Provide the (x, y) coordinate of the cell's center where the given text is located.  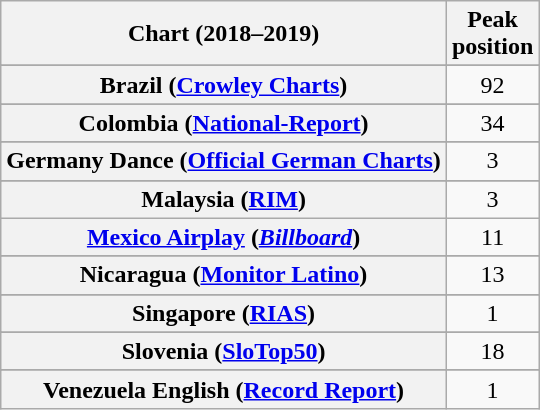
Brazil (Crowley Charts) (224, 85)
92 (492, 85)
18 (492, 351)
Germany Dance (Official German Charts) (224, 161)
Peakposition (492, 34)
13 (492, 275)
Slovenia (SloTop50) (224, 351)
Venezuela English (Record Report) (224, 389)
Colombia (National-Report) (224, 123)
Singapore (RIAS) (224, 313)
34 (492, 123)
11 (492, 237)
Malaysia (RIM) (224, 199)
Chart (2018–2019) (224, 34)
Nicaragua (Monitor Latino) (224, 275)
Mexico Airplay (Billboard) (224, 237)
